Capture the cell that displays the provided text and extract its (x, y) central coordinate. 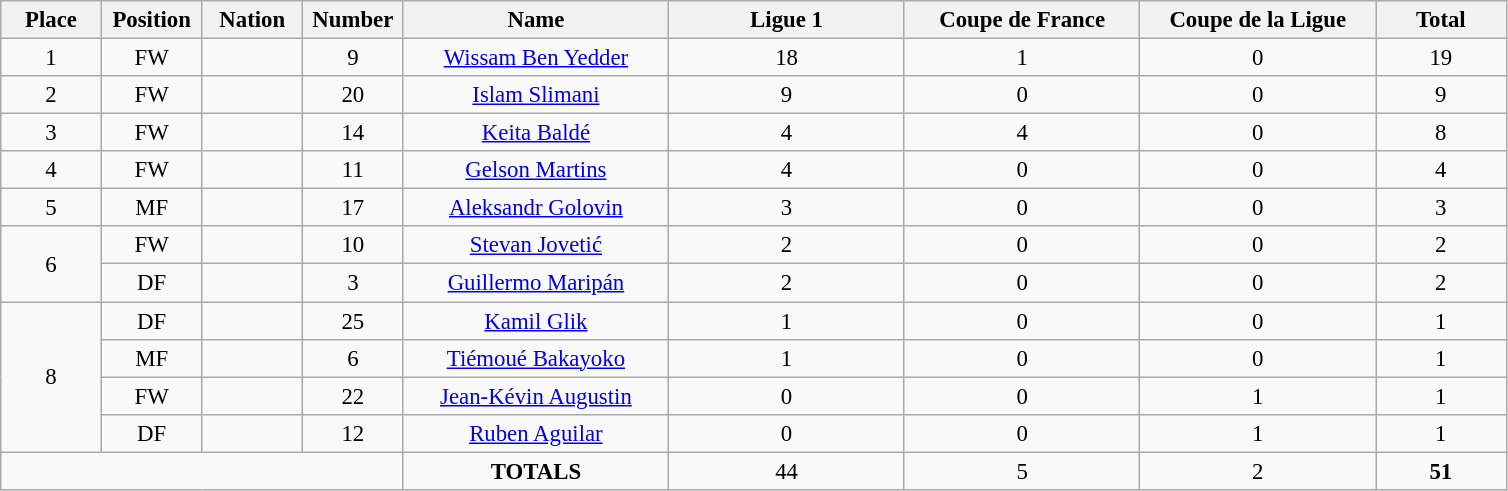
44 (787, 471)
17 (354, 208)
Islam Slimani (536, 95)
Stevan Jovetić (536, 245)
Coupe de la Ligue (1258, 20)
Tiémoué Bakayoko (536, 358)
Kamil Glik (536, 321)
Nation (252, 20)
Name (536, 20)
12 (354, 433)
10 (354, 245)
20 (354, 95)
Position (152, 20)
Ruben Aguilar (536, 433)
25 (354, 321)
Wissam Ben Yedder (536, 58)
Total (1442, 20)
Place (52, 20)
Aleksandr Golovin (536, 208)
Jean-Kévin Augustin (536, 396)
18 (787, 58)
11 (354, 170)
Keita Baldé (536, 133)
TOTALS (536, 471)
22 (354, 396)
19 (1442, 58)
51 (1442, 471)
Guillermo Maripán (536, 283)
Coupe de France (1022, 20)
Ligue 1 (787, 20)
Number (354, 20)
14 (354, 133)
Gelson Martins (536, 170)
